Determine the [x, y] coordinate at the center of the cell enclosing the given text.  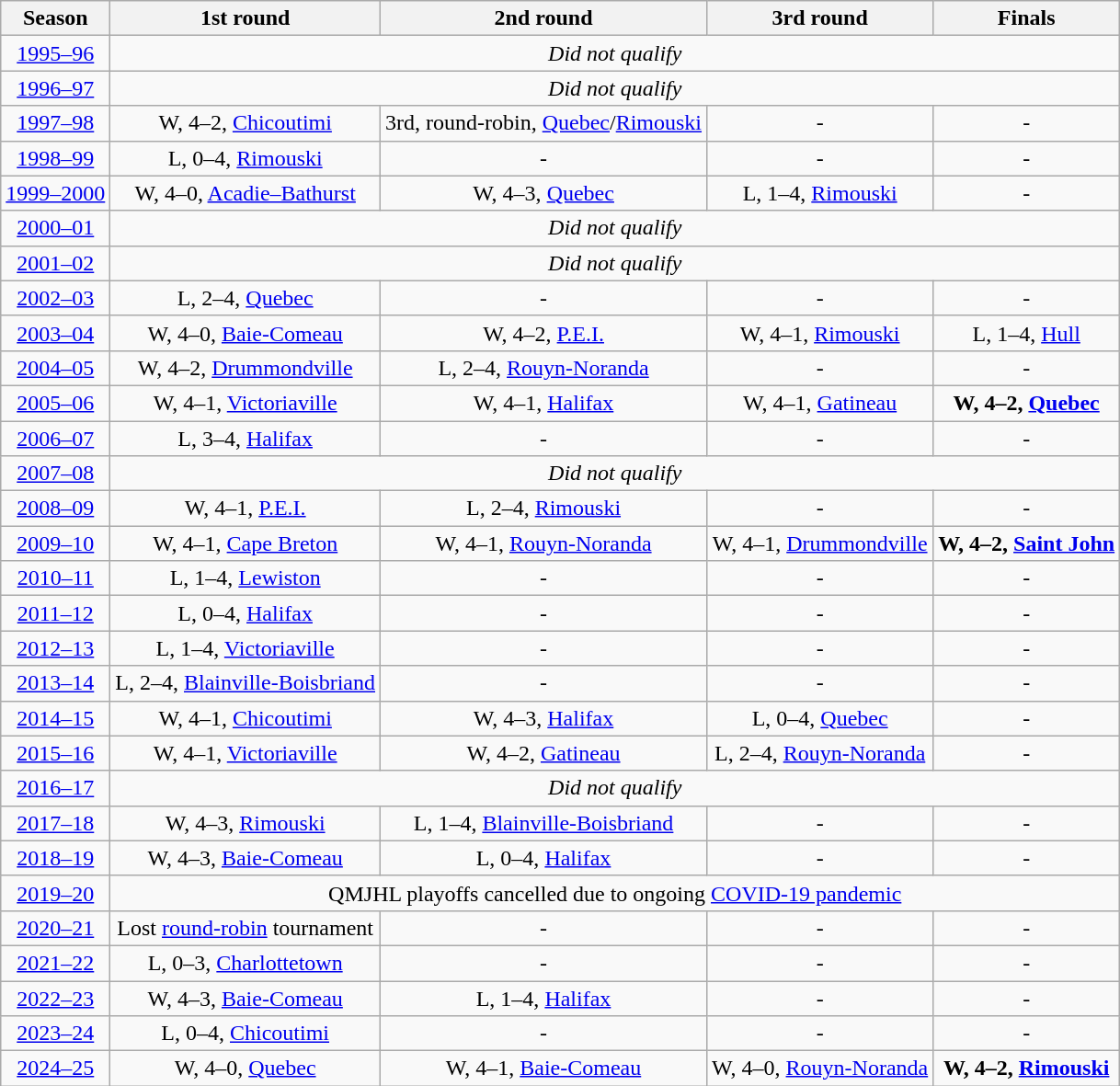
W, 4–2, Saint John [1026, 543]
2015–16 [55, 753]
L, 0–4, Rimouski [246, 158]
1995–96 [55, 53]
W, 4–1, Chicoutimi [246, 718]
2017–18 [55, 823]
2022–23 [55, 998]
W, 4–2, P.E.I. [544, 333]
L, 1–4, Blainville-Boisbriand [544, 823]
W, 4–1, Rimouski [820, 333]
1st round [246, 18]
2020–21 [55, 928]
2021–22 [55, 963]
W, 4–1, Drummondville [820, 543]
L, 0–4, Quebec [820, 718]
W, 4–1, Gatineau [820, 403]
2005–06 [55, 403]
L, 1–4, Rimouski [820, 193]
2009–10 [55, 543]
W, 4–0, Baie-Comeau [246, 333]
Finals [1026, 18]
W, 4–1, Halifax [544, 403]
2014–15 [55, 718]
L, 3–4, Halifax [246, 439]
L, 2–4, Blainville-Boisbriand [246, 683]
W, 4–2, Gatineau [544, 753]
W, 4–2, Chicoutimi [246, 123]
2001–02 [55, 263]
2024–25 [55, 1069]
2004–05 [55, 368]
2006–07 [55, 439]
3rd round [820, 18]
3rd, round-robin, Quebec/Rimouski [544, 123]
2007–08 [55, 474]
W, 4–0, Acadie–Bathurst [246, 193]
L, 2–4, Rimouski [544, 509]
2000–01 [55, 228]
2023–24 [55, 1034]
2nd round [544, 18]
2019–20 [55, 893]
W, 4–3, Rimouski [246, 823]
L, 2–4, Quebec [246, 298]
2003–04 [55, 333]
1998–99 [55, 158]
W, 4–2, Quebec [1026, 403]
2008–09 [55, 509]
W, 4–2, Rimouski [1026, 1069]
W, 4–0, Quebec [246, 1069]
Season [55, 18]
2002–03 [55, 298]
W, 4–1, Cape Breton [246, 543]
2011–12 [55, 613]
2018–19 [55, 858]
L, 0–3, Charlottetown [246, 963]
1996–97 [55, 88]
W, 4–1, Rouyn-Noranda [544, 543]
L, 1–4, Halifax [544, 998]
W, 4–3, Halifax [544, 718]
Lost round-robin tournament [246, 928]
W, 4–2, Drummondville [246, 368]
2013–14 [55, 683]
L, 0–4, Chicoutimi [246, 1034]
QMJHL playoffs cancelled due to ongoing COVID-19 pandemic [615, 893]
W, 4–3, Quebec [544, 193]
L, 1–4, Lewiston [246, 578]
W, 4–0, Rouyn-Noranda [820, 1069]
2016–17 [55, 788]
2012–13 [55, 648]
W, 4–1, P.E.I. [246, 509]
1999–2000 [55, 193]
L, 1–4, Victoriaville [246, 648]
L, 1–4, Hull [1026, 333]
1997–98 [55, 123]
2010–11 [55, 578]
W, 4–1, Baie-Comeau [544, 1069]
